Extract the (X, Y) coordinate from the center of the cell holding the provided text.  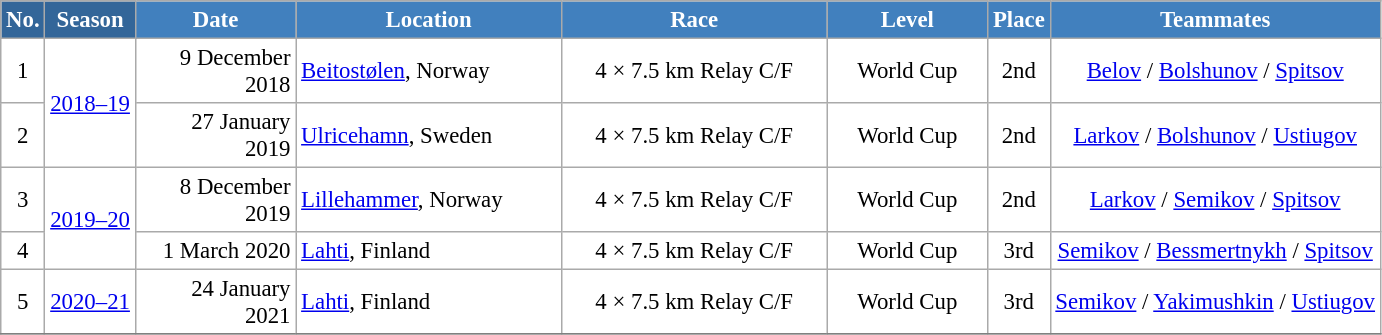
27 January 2019 (216, 136)
Season (90, 20)
Race (694, 20)
Larkov / Semikov / Spitsov (1215, 200)
Ulricehamn, Sweden (429, 136)
Place (1019, 20)
Level (908, 20)
2020–21 (90, 302)
4 (23, 251)
8 December 2019 (216, 200)
2 (23, 136)
Semikov / Yakimushkin / Ustiugov (1215, 302)
Belov / Bolshunov / Spitsov (1215, 72)
24 January 2021 (216, 302)
1 (23, 72)
Location (429, 20)
Lillehammer, Norway (429, 200)
1 March 2020 (216, 251)
Semikov / Bessmertnykh / Spitsov (1215, 251)
5 (23, 302)
Teammates (1215, 20)
No. (23, 20)
2019–20 (90, 219)
Beitostølen, Norway (429, 72)
Date (216, 20)
Larkov / Bolshunov / Ustiugov (1215, 136)
2018–19 (90, 104)
9 December 2018 (216, 72)
3 (23, 200)
